Identify which cell holds the provided text, then report its (x, y) central coordinate. 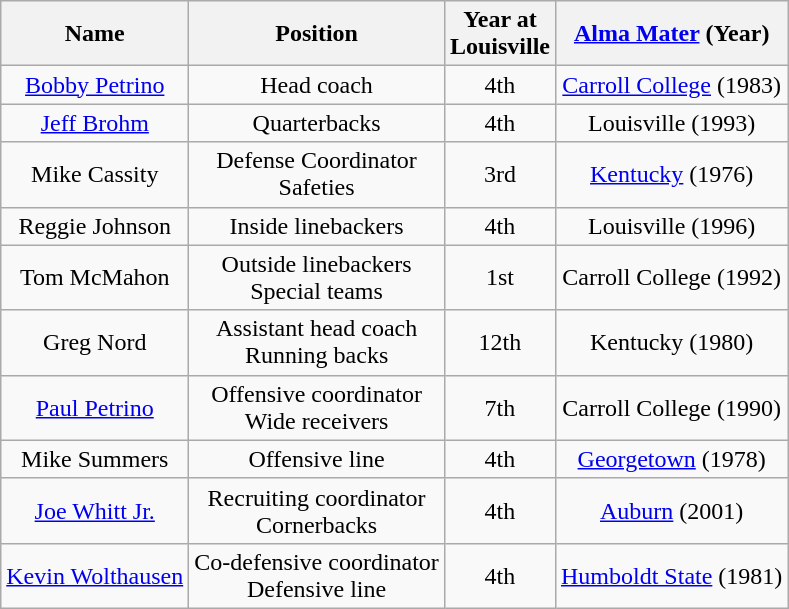
Year atLouisville (500, 34)
Co-defensive coordinatorDefensive line (317, 576)
Defense CoordinatorSafeties (317, 174)
3rd (500, 174)
Recruiting coordinatorCornerbacks (317, 510)
Mike Summers (95, 459)
Position (317, 34)
Paul Petrino (95, 408)
1st (500, 278)
Humboldt State (1981) (671, 576)
Georgetown (1978) (671, 459)
Auburn (2001) (671, 510)
Offensive coordinatorWide receivers (317, 408)
Joe Whitt Jr. (95, 510)
Offensive line (317, 459)
Greg Nord (95, 342)
Name (95, 34)
7th (500, 408)
Mike Cassity (95, 174)
12th (500, 342)
Quarterbacks (317, 123)
Reggie Johnson (95, 226)
Carroll College (1983) (671, 85)
Inside linebackers (317, 226)
Louisville (1993) (671, 123)
Kentucky (1976) (671, 174)
Carroll College (1992) (671, 278)
Kentucky (1980) (671, 342)
Outside linebackersSpecial teams (317, 278)
Alma Mater (Year) (671, 34)
Jeff Brohm (95, 123)
Head coach (317, 85)
Kevin Wolthausen (95, 576)
Carroll College (1990) (671, 408)
Louisville (1996) (671, 226)
Tom McMahon (95, 278)
Assistant head coachRunning backs (317, 342)
Bobby Petrino (95, 85)
